From the cell containing the given text, extract its center point as [x, y] coordinate. 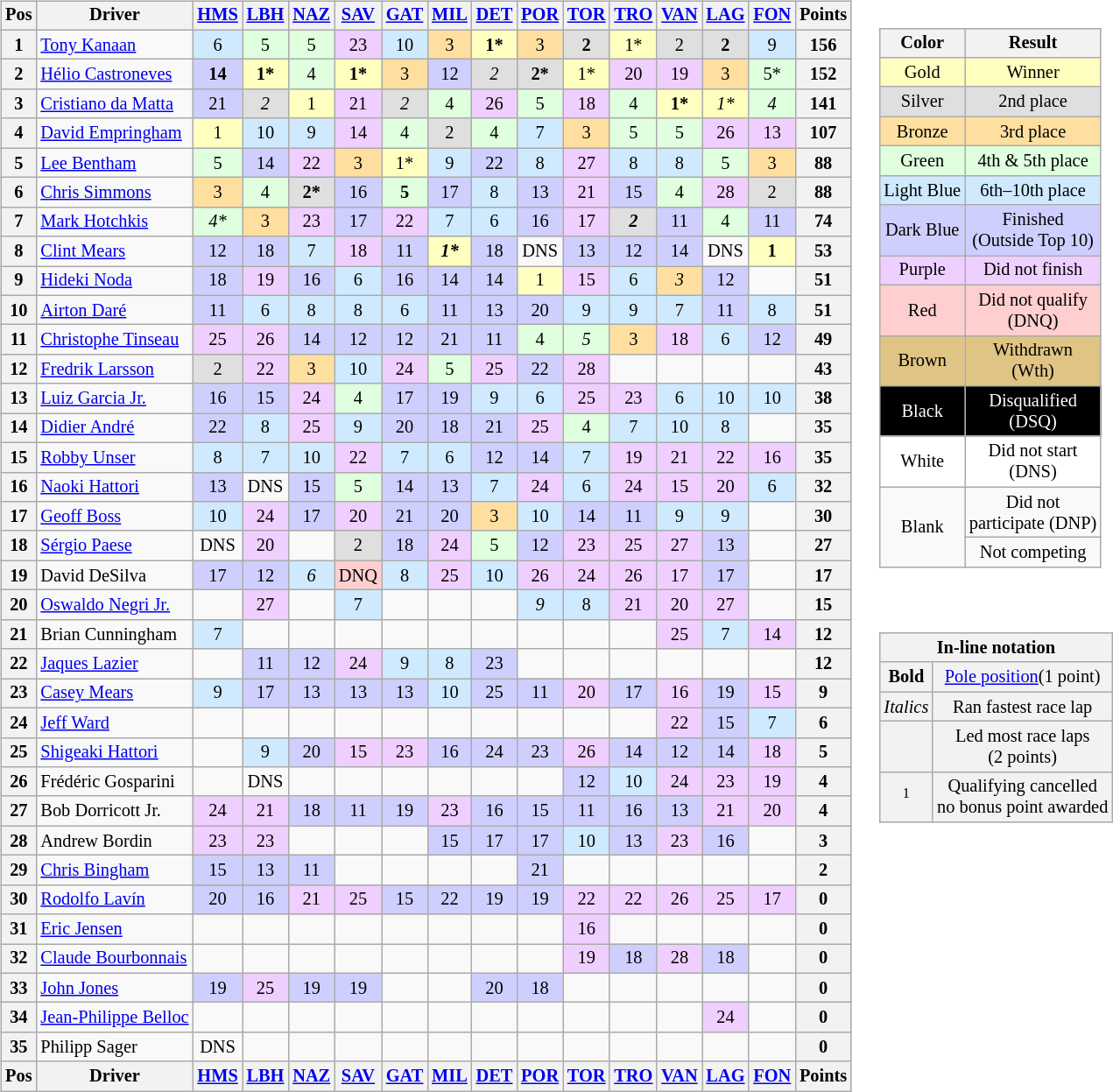
Fredrik Larsson [114, 370]
Luiz Garcia Jr. [114, 398]
In-line notation [997, 648]
152 [823, 74]
2nd place [1033, 102]
33 [18, 988]
Eric Jensen [114, 929]
Clint Mears [114, 251]
Jean-Philippe Belloc [114, 1018]
49 [823, 340]
Light Blue [923, 190]
156 [823, 45]
Christophe Tinseau [114, 340]
Airton Daré [114, 310]
DNQ [358, 575]
Cristiano da Matta [114, 104]
Disqualified(DSQ) [1033, 412]
Gold [923, 73]
29 [18, 870]
Shigeaki Hattori [114, 752]
Geoff Boss [114, 517]
Oswaldo Negri Jr. [114, 605]
38 [823, 398]
107 [823, 133]
David DeSilva [114, 575]
Red [923, 310]
Claude Bourbonnais [114, 959]
Lee Bentham [114, 163]
Led most race laps(2 points) [1023, 747]
Rodolfo Lavín [114, 899]
Casey Mears [114, 694]
Naoki Hattori [114, 487]
Italics [907, 707]
Blank [923, 527]
Bold [907, 677]
Color [923, 43]
Tony Kanaan [114, 45]
Jaques Lazier [114, 664]
Brown [923, 361]
Andrew Bordin [114, 841]
Qualifying cancelledno bonus point awarded [1023, 797]
Dark Blue [923, 230]
3rd place [1033, 131]
Result [1033, 43]
Winner [1033, 73]
Not competing [1033, 553]
Did not finish [1033, 271]
Didier André [114, 428]
Jeff Ward [114, 722]
Did not start(DNS) [1033, 461]
4th & 5th place [1033, 161]
Pole position(1 point) [1023, 677]
5* [772, 74]
4* [217, 222]
43 [823, 370]
Bronze [923, 131]
Purple [923, 271]
74 [823, 222]
Silver [923, 102]
Green [923, 161]
Did not qualify(DNQ) [1033, 310]
Finished(Outside Top 10) [1033, 230]
Brian Cunningham [114, 634]
Hideki Noda [114, 281]
Black [923, 412]
David Empringham [114, 133]
Mark Hotchkis [114, 222]
141 [823, 104]
Chris Bingham [114, 870]
Sérgio Paese [114, 546]
Bob Dorricott Jr. [114, 811]
Withdrawn(Wth) [1033, 361]
White [923, 461]
31 [18, 929]
Did notparticipate (DNP) [1033, 512]
Robby Unser [114, 457]
Frédéric Gosparini [114, 782]
Chris Simmons [114, 193]
34 [18, 1018]
John Jones [114, 988]
Ran fastest race lap [1023, 707]
Hélio Castroneves [114, 74]
53 [823, 251]
Philipp Sager [114, 1047]
6th–10th place [1033, 190]
